For the text-containing cell, return its midpoint in [X, Y] coordinate format. 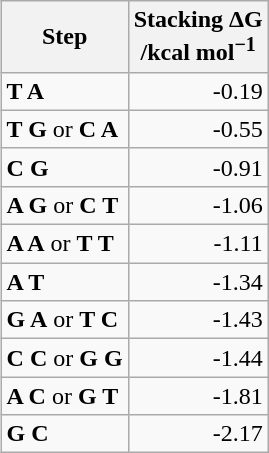
-1.43 [198, 320]
-0.55 [198, 129]
G A or T C [64, 320]
-0.19 [198, 91]
Step [64, 37]
T A [64, 91]
A C or G T [64, 396]
-1.06 [198, 205]
A G or C T [64, 205]
-0.91 [198, 167]
G C [64, 434]
-1.34 [198, 282]
T G or C A [64, 129]
C G [64, 167]
-2.17 [198, 434]
A A or T T [64, 244]
-1.11 [198, 244]
Stacking ΔG /kcal mol−1 [198, 37]
-1.81 [198, 396]
-1.44 [198, 358]
A T [64, 282]
C C or G G [64, 358]
